Identify which cell holds the provided text, then report its (x, y) central coordinate. 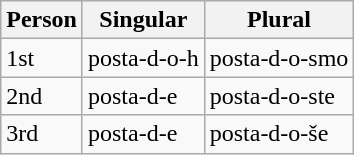
posta-d-o-ste (279, 96)
posta-d-o-še (279, 134)
Person (42, 20)
1st (42, 58)
Plural (279, 20)
posta-d-o-smo (279, 58)
2nd (42, 96)
Singular (143, 20)
3rd (42, 134)
posta-d-o-h (143, 58)
